Search for the cell housing the specified text and yield its (x, y) center coordinate. 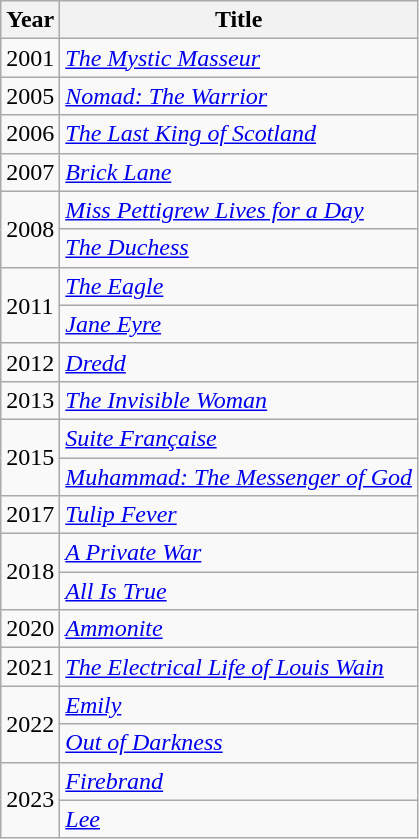
2013 (30, 400)
The Duchess (239, 248)
2018 (30, 572)
The Invisible Woman (239, 400)
2011 (30, 305)
Year (30, 20)
2005 (30, 96)
Nomad: The Warrior (239, 96)
2012 (30, 362)
Dredd (239, 362)
Jane Eyre (239, 324)
The Mystic Masseur (239, 58)
A Private War (239, 553)
2006 (30, 134)
Muhammad: The Messenger of God (239, 477)
2015 (30, 457)
Firebrand (239, 781)
2007 (30, 172)
2017 (30, 515)
2021 (30, 667)
Suite Française (239, 438)
The Eagle (239, 286)
Brick Lane (239, 172)
2020 (30, 629)
Out of Darkness (239, 743)
2001 (30, 58)
Miss Pettigrew Lives for a Day (239, 210)
The Last King of Scotland (239, 134)
2023 (30, 800)
Title (239, 20)
Tulip Fever (239, 515)
2022 (30, 724)
The Electrical Life of Louis Wain (239, 667)
Emily (239, 705)
Ammonite (239, 629)
All Is True (239, 591)
Lee (239, 819)
2008 (30, 229)
